Find where the given text appears and provide that cell's center as [x, y] coordinate. 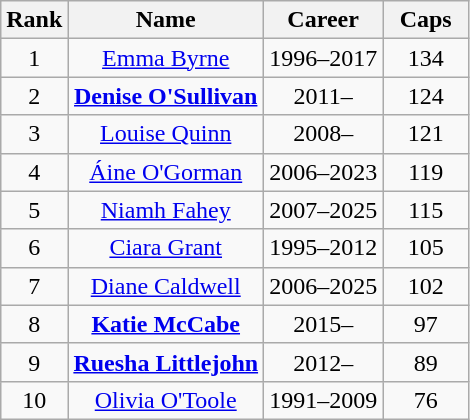
Diane Caldwell [166, 286]
9 [34, 362]
121 [426, 134]
Áine O'Gorman [166, 172]
Name [166, 20]
Ruesha Littlejohn [166, 362]
Ciara Grant [166, 248]
2006–2023 [324, 172]
10 [34, 400]
1996–2017 [324, 58]
2008– [324, 134]
4 [34, 172]
134 [426, 58]
7 [34, 286]
76 [426, 400]
124 [426, 96]
2007–2025 [324, 210]
102 [426, 286]
5 [34, 210]
Caps [426, 20]
97 [426, 324]
Katie McCabe [166, 324]
8 [34, 324]
1991–2009 [324, 400]
Niamh Fahey [166, 210]
2006–2025 [324, 286]
Olivia O'Toole [166, 400]
119 [426, 172]
105 [426, 248]
Emma Byrne [166, 58]
2011– [324, 96]
2012– [324, 362]
2015– [324, 324]
6 [34, 248]
Rank [34, 20]
Louise Quinn [166, 134]
3 [34, 134]
1995–2012 [324, 248]
Career [324, 20]
1 [34, 58]
115 [426, 210]
Denise O'Sullivan [166, 96]
89 [426, 362]
2 [34, 96]
